Return (X, Y) of the center of cell containing provided text 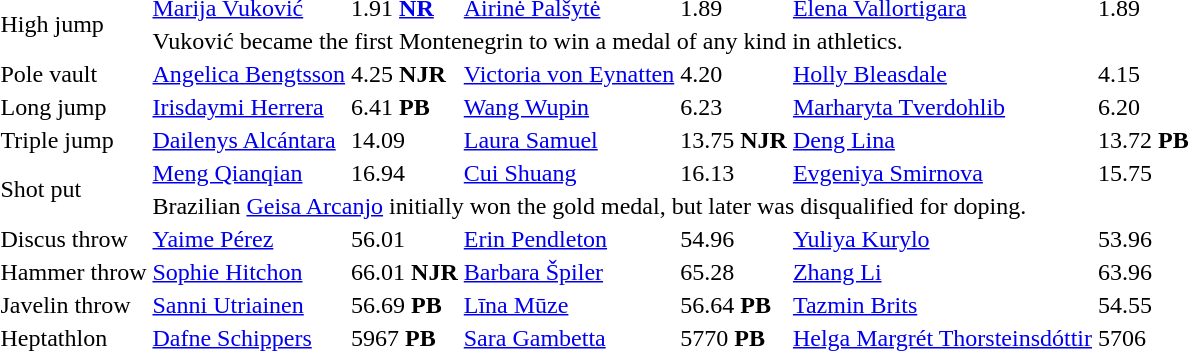
14.09 (405, 140)
Sophie Hitchon (249, 272)
Irisdaymi Herrera (249, 107)
65.28 (734, 272)
6.41 PB (405, 107)
Evgeniya Smirnova (942, 173)
Līna Mūze (568, 305)
Victoria von Eynatten (568, 74)
Dailenys Alcántara (249, 140)
Holly Bleasdale (942, 74)
56.69 PB (405, 305)
Meng Qianqian (249, 173)
56.64 PB (734, 305)
Sanni Utriainen (249, 305)
56.01 (405, 239)
Erin Pendleton (568, 239)
Angelica Bengtsson (249, 74)
16.94 (405, 173)
Cui Shuang (568, 173)
Tazmin Brits (942, 305)
Yaime Pérez (249, 239)
Barbara Špiler (568, 272)
Zhang Li (942, 272)
16.13 (734, 173)
Yuliya Kurylo (942, 239)
54.96 (734, 239)
4.25 NJR (405, 74)
4.20 (734, 74)
13.75 NJR (734, 140)
6.23 (734, 107)
Wang Wupin (568, 107)
66.01 NJR (405, 272)
Laura Samuel (568, 140)
Deng Lina (942, 140)
Marharyta Tverdohlib (942, 107)
